Capture the cell that displays the provided text and extract its [X, Y] central coordinate. 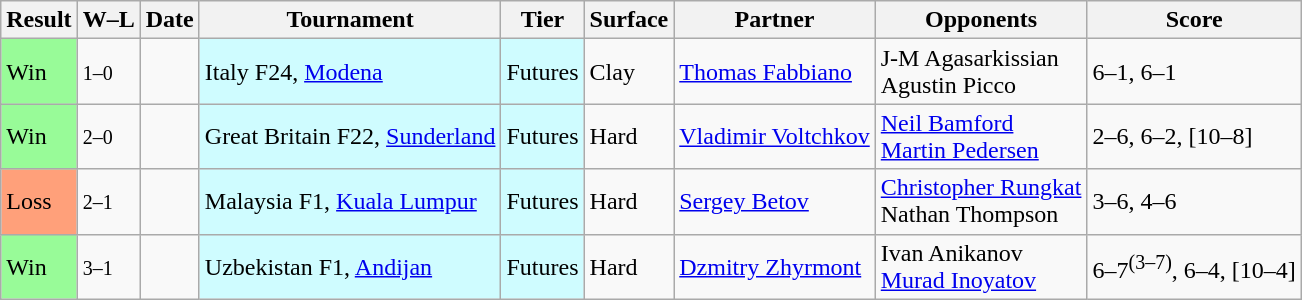
Loss [39, 202]
Christopher Rungkat Nathan Thompson [981, 202]
J-M Agasarkissian Agustin Picco [981, 72]
3–1 [108, 266]
Opponents [981, 20]
Neil Bamford Martin Pedersen [981, 136]
Uzbekistan F1, Andijan [350, 266]
Malaysia F1, Kuala Lumpur [350, 202]
Date [170, 20]
Partner [775, 20]
Clay [629, 72]
2–6, 6–2, [10–8] [1194, 136]
Dzmitry Zhyrmont [775, 266]
6–1, 6–1 [1194, 72]
Italy F24, Modena [350, 72]
Surface [629, 20]
Sergey Betov [775, 202]
Great Britain F22, Sunderland [350, 136]
1–0 [108, 72]
Tier [542, 20]
Ivan Anikanov Murad Inoyatov [981, 266]
3–6, 4–6 [1194, 202]
2–1 [108, 202]
Tournament [350, 20]
W–L [108, 20]
Result [39, 20]
Score [1194, 20]
Thomas Fabbiano [775, 72]
Vladimir Voltchkov [775, 136]
6–7(3–7), 6–4, [10–4] [1194, 266]
2–0 [108, 136]
